Return (x, y) of the center of cell containing provided text 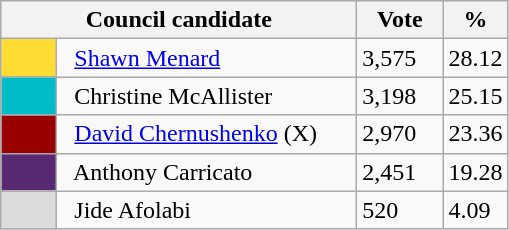
25.15 (476, 96)
28.12 (476, 58)
Christine McAllister (207, 96)
Vote (400, 20)
520 (400, 210)
Shawn Menard (207, 58)
3,575 (400, 58)
4.09 (476, 210)
2,970 (400, 134)
23.36 (476, 134)
Jide Afolabi (207, 210)
2,451 (400, 172)
19.28 (476, 172)
3,198 (400, 96)
Council candidate (179, 20)
Anthony Carricato (207, 172)
% (476, 20)
David Chernushenko (X) (207, 134)
